Extract the [x, y] coordinate from the center of the cell holding the provided text.  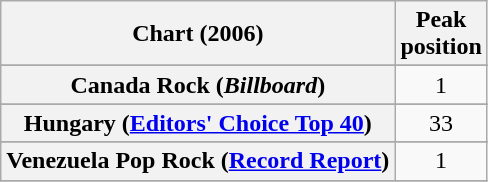
Hungary (Editors' Choice Top 40) [198, 123]
Canada Rock (Billboard) [198, 85]
Chart (2006) [198, 34]
33 [441, 123]
Peakposition [441, 34]
Venezuela Pop Rock (Record Report) [198, 161]
